Pinpoint the cell where the given text exists, returning its [X, Y] midpoint coordinate. 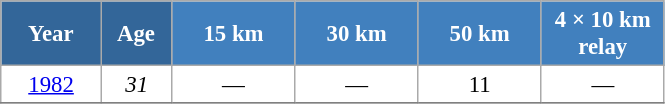
30 km [356, 34]
15 km [234, 34]
4 × 10 km relay [602, 34]
31 [136, 85]
11 [480, 85]
Age [136, 34]
Year [52, 34]
50 km [480, 34]
1982 [52, 85]
